Extract the [x, y] coordinate from the center of the cell holding the provided text.  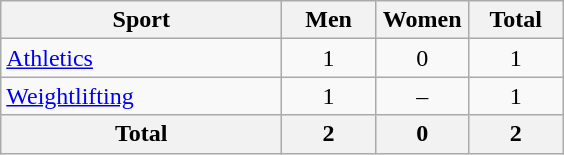
Athletics [142, 58]
Men [329, 20]
– [422, 96]
Women [422, 20]
Weightlifting [142, 96]
Sport [142, 20]
